Extract the [x, y] coordinate from the center of the cell holding the provided text.  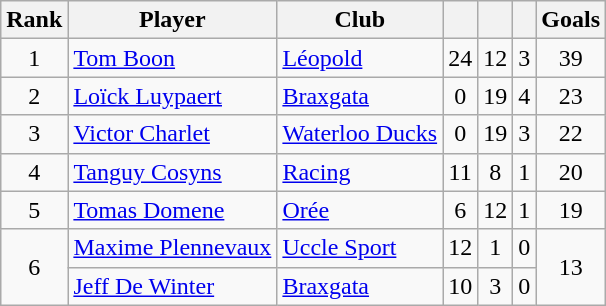
Tanguy Cosyns [172, 172]
Léopold [360, 58]
39 [571, 58]
Uccle Sport [360, 248]
8 [496, 172]
Victor Charlet [172, 134]
Maxime Plennevaux [172, 248]
Club [360, 20]
Orée [360, 210]
11 [460, 172]
22 [571, 134]
10 [460, 286]
Tomas Domene [172, 210]
23 [571, 96]
Tom Boon [172, 58]
24 [460, 58]
Waterloo Ducks [360, 134]
Player [172, 20]
Racing [360, 172]
20 [571, 172]
Jeff De Winter [172, 286]
Rank [34, 20]
Goals [571, 20]
Loïck Luypaert [172, 96]
2 [34, 96]
5 [34, 210]
13 [571, 267]
